From the cell containing the given text, extract its center point as (X, Y) coordinate. 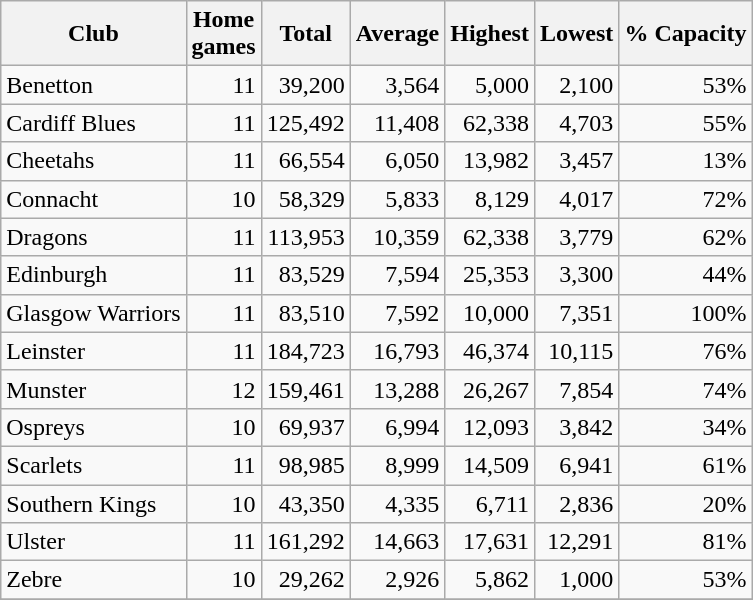
Connacht (94, 199)
159,461 (306, 389)
72% (686, 199)
161,292 (306, 542)
Edinburgh (94, 275)
81% (686, 542)
7,594 (398, 275)
5,862 (490, 580)
Scarlets (94, 465)
46,374 (490, 351)
3,779 (576, 237)
26,267 (490, 389)
14,663 (398, 542)
76% (686, 351)
62% (686, 237)
Zebre (94, 580)
44% (686, 275)
10,000 (490, 313)
6,711 (490, 503)
Total (306, 34)
12,093 (490, 427)
4,335 (398, 503)
10,115 (576, 351)
8,129 (490, 199)
3,564 (398, 85)
7,854 (576, 389)
Leinster (94, 351)
Glasgow Warriors (94, 313)
13,288 (398, 389)
69,937 (306, 427)
58,329 (306, 199)
17,631 (490, 542)
10,359 (398, 237)
Cardiff Blues (94, 123)
4,703 (576, 123)
100% (686, 313)
3,457 (576, 161)
Club (94, 34)
Ulster (94, 542)
14,509 (490, 465)
61% (686, 465)
83,510 (306, 313)
Ospreys (94, 427)
Homegames (224, 34)
25,353 (490, 275)
Average (398, 34)
43,350 (306, 503)
Benetton (94, 85)
39,200 (306, 85)
184,723 (306, 351)
29,262 (306, 580)
125,492 (306, 123)
3,842 (576, 427)
2,100 (576, 85)
6,050 (398, 161)
13,982 (490, 161)
6,994 (398, 427)
16,793 (398, 351)
7,351 (576, 313)
34% (686, 427)
12,291 (576, 542)
Munster (94, 389)
2,926 (398, 580)
55% (686, 123)
11,408 (398, 123)
5,000 (490, 85)
1,000 (576, 580)
74% (686, 389)
13% (686, 161)
7,592 (398, 313)
8,999 (398, 465)
Cheetahs (94, 161)
Southern Kings (94, 503)
6,941 (576, 465)
20% (686, 503)
% Capacity (686, 34)
3,300 (576, 275)
98,985 (306, 465)
113,953 (306, 237)
4,017 (576, 199)
Dragons (94, 237)
83,529 (306, 275)
5,833 (398, 199)
2,836 (576, 503)
Highest (490, 34)
12 (224, 389)
66,554 (306, 161)
Lowest (576, 34)
